Determine the (x, y) coordinate at the center of the cell enclosing the given text.  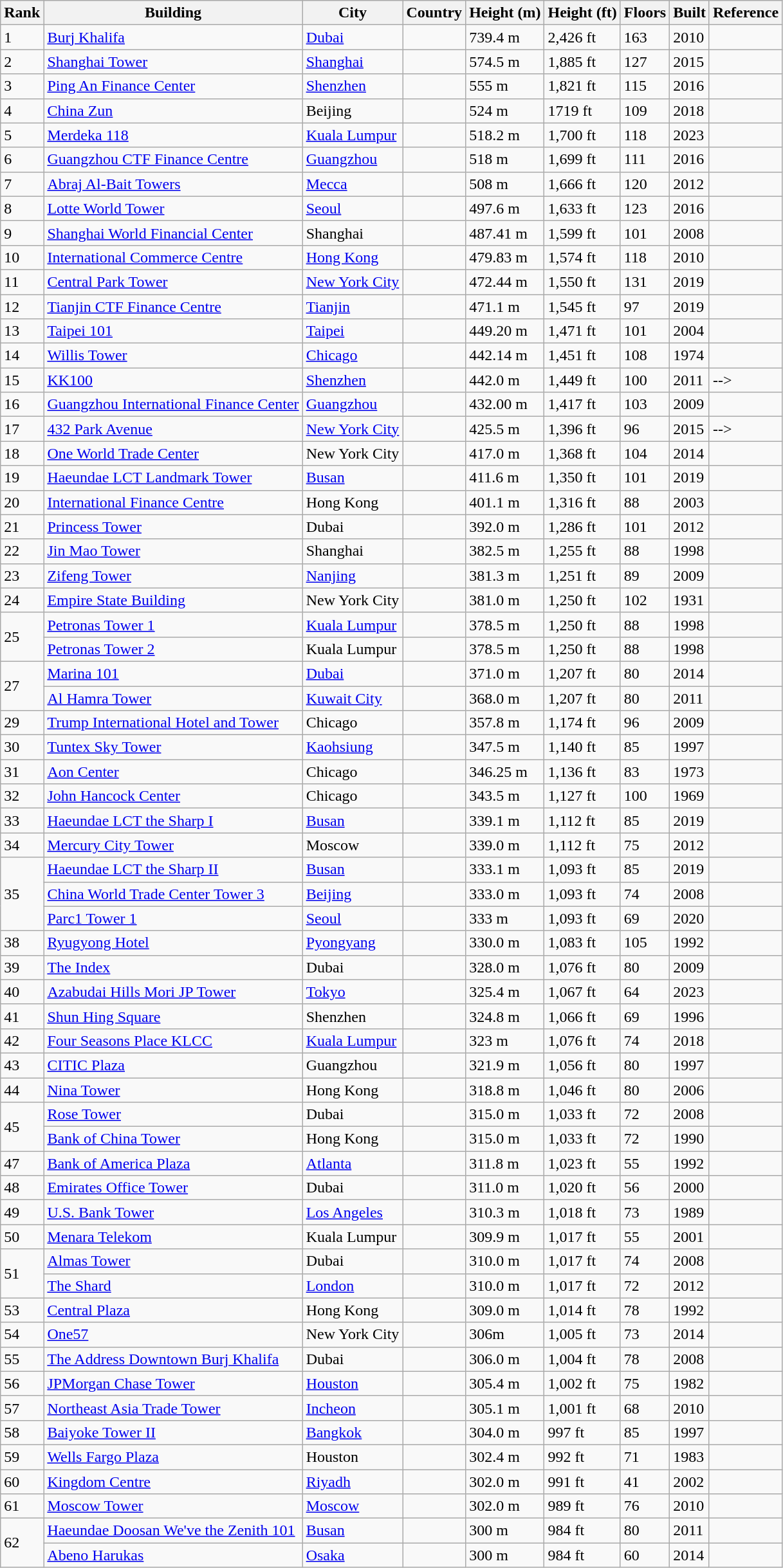
Al Hamra Tower (173, 698)
Empire State Building (173, 600)
Pyongyang (353, 943)
1,136 ft (582, 772)
1,251 ft (582, 576)
Height (m) (505, 13)
97 (645, 307)
2000 (690, 1188)
163 (645, 37)
111 (645, 160)
449.20 m (505, 331)
49 (22, 1212)
347.5 m (505, 747)
Los Angeles (353, 1212)
432 Park Avenue (173, 429)
30 (22, 747)
Floors (645, 13)
1,599 ft (582, 233)
35 (22, 894)
Reference (745, 13)
Abeno Harukas (173, 1555)
321.9 m (505, 1065)
20 (22, 502)
Tianjin (353, 307)
330.0 m (505, 943)
Tianjin CTF Finance Centre (173, 307)
1,023 ft (582, 1163)
1,255 ft (582, 551)
76 (645, 1506)
1,127 ft (582, 796)
105 (645, 943)
12 (22, 307)
1,574 ft (582, 257)
333.0 m (505, 894)
29 (22, 723)
25 (22, 637)
1,350 ft (582, 478)
2004 (690, 331)
1,174 ft (582, 723)
306.0 m (505, 1359)
Osaka (353, 1555)
324.8 m (505, 1016)
127 (645, 62)
Mercury City Tower (173, 845)
992 ft (582, 1457)
471.1 m (505, 307)
1719 ft (582, 111)
Rose Tower (173, 1115)
Ping An Finance Center (173, 86)
50 (22, 1237)
425.5 m (505, 429)
108 (645, 356)
71 (645, 1457)
305.1 m (505, 1408)
One57 (173, 1335)
Petronas Tower 2 (173, 649)
23 (22, 576)
U.S. Bank Tower (173, 1212)
54 (22, 1335)
442.14 m (505, 356)
1983 (690, 1457)
Shanghai World Financial Center (173, 233)
The Index (173, 967)
1,550 ft (582, 282)
120 (645, 184)
1,699 ft (582, 160)
1,885 ft (582, 62)
1982 (690, 1383)
39 (22, 967)
83 (645, 772)
333.1 m (505, 870)
1,004 ft (582, 1359)
59 (22, 1457)
61 (22, 1506)
6 (22, 160)
Atlanta (353, 1163)
Four Seasons Place KLCC (173, 1041)
1989 (690, 1212)
1,368 ft (582, 453)
1,018 ft (582, 1212)
1,471 ft (582, 331)
1,821 ft (582, 86)
310.3 m (505, 1212)
2 (22, 62)
357.8 m (505, 723)
1,046 ft (582, 1090)
Riyadh (353, 1481)
311.0 m (505, 1188)
1,286 ft (582, 527)
1,020 ft (582, 1188)
Taipei 101 (173, 331)
1,396 ft (582, 429)
1,451 ft (582, 356)
International Commerce Centre (173, 257)
Haeundae LCT Landmark Tower (173, 478)
343.5 m (505, 796)
104 (645, 453)
11 (22, 282)
Zifeng Tower (173, 576)
328.0 m (505, 967)
1,067 ft (582, 992)
Country (434, 13)
16 (22, 405)
1,005 ft (582, 1335)
Azabudai Hills Mori JP Tower (173, 992)
Jin Mao Tower (173, 551)
Kuwait City (353, 698)
442.0 m (505, 380)
Bangkok (353, 1432)
4 (22, 111)
1990 (690, 1139)
42 (22, 1041)
432.00 m (505, 405)
43 (22, 1065)
Lotte World Tower (173, 208)
305.4 m (505, 1383)
Willis Tower (173, 356)
472.44 m (505, 282)
381.3 m (505, 576)
Haeundae LCT the Sharp I (173, 821)
Parc1 Tower 1 (173, 918)
Abraj Al-Bait Towers (173, 184)
China World Trade Center Tower 3 (173, 894)
1,666 ft (582, 184)
Emirates Office Tower (173, 1188)
Central Park Tower (173, 282)
24 (22, 600)
Petronas Tower 1 (173, 624)
309.9 m (505, 1237)
City (353, 13)
Kingdom Centre (173, 1481)
68 (645, 1408)
Built (690, 13)
1931 (690, 600)
1,001 ft (582, 1408)
555 m (505, 86)
Shanghai Tower (173, 62)
2001 (690, 1237)
John Hancock Center (173, 796)
103 (645, 405)
19 (22, 478)
1,002 ft (582, 1383)
Marina 101 (173, 673)
1969 (690, 796)
479.83 m (505, 257)
5 (22, 135)
991 ft (582, 1481)
333 m (505, 918)
The Address Downtown Burj Khalifa (173, 1359)
The Shard (173, 1286)
Northeast Asia Trade Tower (173, 1408)
411.6 m (505, 478)
1,056 ft (582, 1065)
Merdeka 118 (173, 135)
Guangzhou CTF Finance Centre (173, 160)
Tokyo (353, 992)
21 (22, 527)
1,316 ft (582, 502)
368.0 m (505, 698)
34 (22, 845)
Almas Tower (173, 1261)
KK100 (173, 380)
London (353, 1286)
131 (645, 282)
62 (22, 1543)
32 (22, 796)
International Finance Centre (173, 502)
China Zun (173, 111)
518.2 m (505, 135)
3 (22, 86)
7 (22, 184)
Incheon (353, 1408)
346.25 m (505, 772)
Menara Telekom (173, 1237)
123 (645, 208)
2002 (690, 1481)
Moscow Tower (173, 1506)
392.0 m (505, 527)
Mecca (353, 184)
115 (645, 86)
38 (22, 943)
One World Trade Center (173, 453)
Trump International Hotel and Tower (173, 723)
339.0 m (505, 845)
382.5 m (505, 551)
13 (22, 331)
497.6 m (505, 208)
109 (645, 111)
31 (22, 772)
JPMorgan Chase Tower (173, 1383)
Shun Hing Square (173, 1016)
102 (645, 600)
57 (22, 1408)
Wells Fargo Plaza (173, 1457)
1,449 ft (582, 380)
89 (645, 576)
1,083 ft (582, 943)
318.8 m (505, 1090)
2,426 ft (582, 37)
40 (22, 992)
9 (22, 233)
47 (22, 1163)
2003 (690, 502)
Guangzhou International Finance Center (173, 405)
Tuntex Sky Tower (173, 747)
44 (22, 1090)
51 (22, 1273)
739.4 m (505, 37)
302.4 m (505, 1457)
325.4 m (505, 992)
Central Plaza (173, 1310)
1996 (690, 1016)
Haeundae Doosan We've the Zenith 101 (173, 1531)
1,066 ft (582, 1016)
Nanjing (353, 576)
1,417 ft (582, 405)
Aon Center (173, 772)
1,014 ft (582, 1310)
518 m (505, 160)
14 (22, 356)
Burj Khalifa (173, 37)
323 m (505, 1041)
Bank of America Plaza (173, 1163)
2006 (690, 1090)
311.8 m (505, 1163)
Ryugyong Hotel (173, 943)
2020 (690, 918)
306m (505, 1335)
1974 (690, 356)
401.1 m (505, 502)
CITIC Plaza (173, 1065)
309.0 m (505, 1310)
508 m (505, 184)
1,545 ft (582, 307)
18 (22, 453)
Height (ft) (582, 13)
339.1 m (505, 821)
1,140 ft (582, 747)
487.41 m (505, 233)
Nina Tower (173, 1090)
Baiyoke Tower II (173, 1432)
371.0 m (505, 673)
989 ft (582, 1506)
58 (22, 1432)
10 (22, 257)
Bank of China Tower (173, 1139)
Princess Tower (173, 527)
574.5 m (505, 62)
997 ft (582, 1432)
45 (22, 1127)
15 (22, 380)
417.0 m (505, 453)
22 (22, 551)
53 (22, 1310)
524 m (505, 111)
48 (22, 1188)
Haeundae LCT the Sharp II (173, 870)
Building (173, 13)
381.0 m (505, 600)
17 (22, 429)
1,633 ft (582, 208)
Taipei (353, 331)
27 (22, 686)
304.0 m (505, 1432)
1 (22, 37)
1,700 ft (582, 135)
Kaohsiung (353, 747)
33 (22, 821)
1973 (690, 772)
8 (22, 208)
Rank (22, 13)
64 (645, 992)
